Provide the (x, y) coordinate of the cell's center where the given text is located.  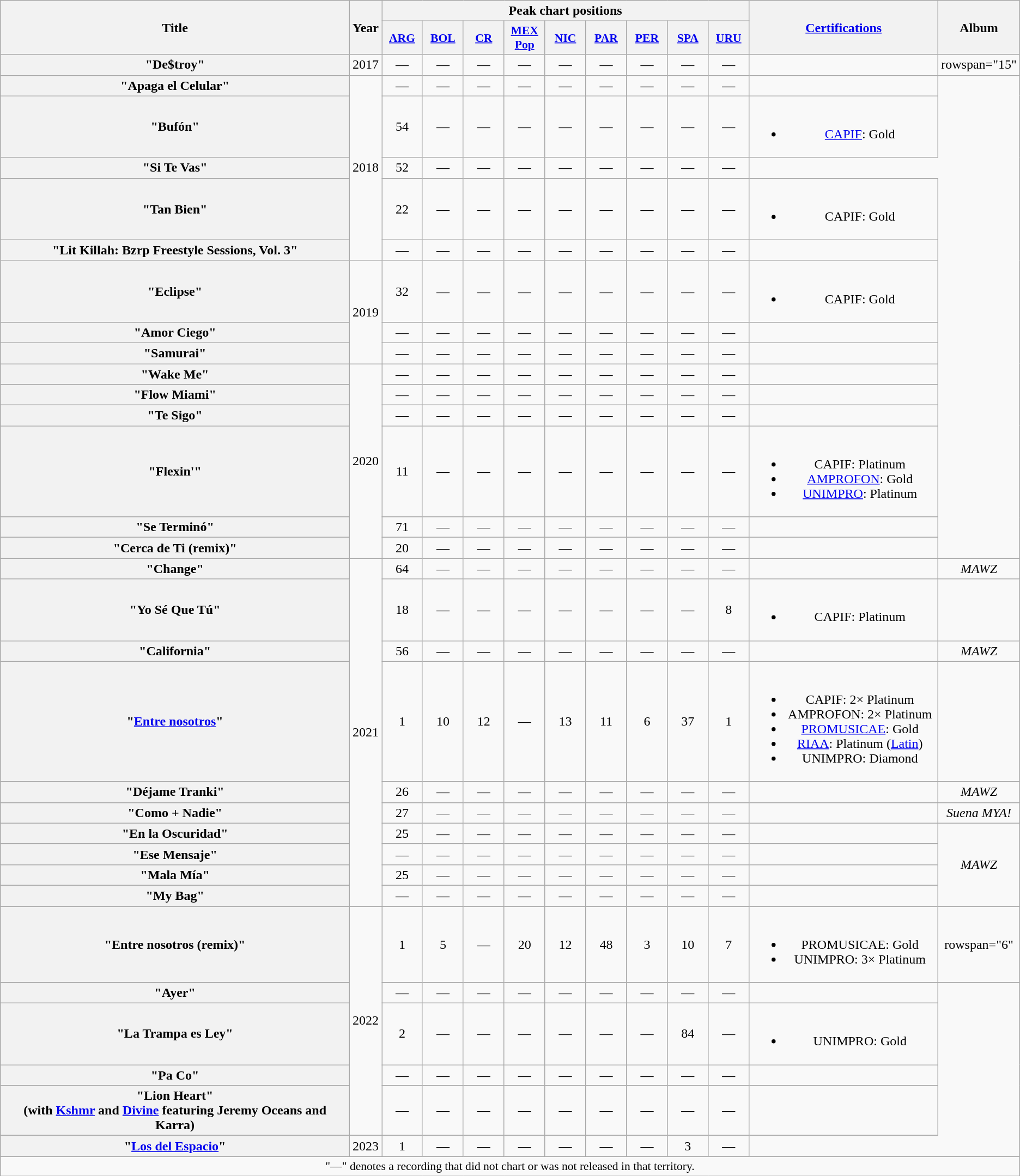
71 (402, 527)
"Wake Me" (175, 374)
"Entre nosotros" (175, 721)
rowspan="15" (979, 65)
"Te Sigo" (175, 416)
"Mala Mía" (175, 875)
"Los del Espacio" (175, 1146)
"California" (175, 651)
"La Trampa es Ley" (175, 1034)
Certifications (843, 27)
UNIMPRO: Gold (843, 1034)
"My Bag" (175, 895)
"Yo Sé Que Tú" (175, 610)
MEXPop (524, 38)
2023 (365, 1146)
NIC (566, 38)
"Amor Ciego" (175, 332)
rowspan="6" (979, 945)
2017 (365, 65)
"Ayer" (175, 993)
2018 (365, 168)
26 (402, 792)
2020 (365, 461)
"Si Te Vas" (175, 168)
ARG (402, 38)
5 (442, 945)
54 (402, 126)
Year (365, 27)
"Cerca de Ti (remix)" (175, 548)
"Change" (175, 569)
64 (402, 569)
"—" denotes a recording that did not chart or was not released in that territory. (510, 1166)
52 (402, 168)
2021 (365, 732)
PROMUSICAE: GoldUNIMPRO: 3× Platinum (843, 945)
"De$troy" (175, 65)
"Samurai" (175, 353)
PAR (606, 38)
Peak chart positions (566, 11)
13 (566, 721)
"Entre nosotros (remix)" (175, 945)
CAPIF: Platinum (843, 610)
56 (402, 651)
"Lion Heart" (with Kshmr and Divine featuring Jeremy Oceans and Karra) (175, 1111)
"Como + Nadie" (175, 813)
37 (688, 721)
"Eclipse" (175, 291)
"Se Terminó" (175, 527)
SPA (688, 38)
"Bufón" (175, 126)
CR (484, 38)
BOL (442, 38)
CAPIF: 2× PlatinumAMPROFON: 2× PlatinumPROMUSICAE: GoldRIAA: Platinum (Latin)UNIMPRO: Diamond (843, 721)
PER (647, 38)
"Lit Killah: Bzrp Freestyle Sessions, Vol. 3" (175, 250)
CAPIF: PlatinumAMPROFON: GoldUNIMPRO: Platinum (843, 472)
84 (688, 1034)
2019 (365, 312)
22 (402, 209)
Title (175, 27)
URU (729, 38)
"Pa Co" (175, 1075)
6 (647, 721)
2 (402, 1034)
"Ese Mensaje" (175, 854)
18 (402, 610)
"En la Oscuridad" (175, 833)
32 (402, 291)
7 (729, 945)
48 (606, 945)
Album (979, 27)
27 (402, 813)
2022 (365, 1021)
"Déjame Tranki" (175, 792)
"Tan Bien" (175, 209)
"Apaga el Celular" (175, 86)
Suena MYA! (979, 813)
"Flexin'" (175, 472)
8 (729, 610)
"Flow Miami" (175, 395)
